Identify which cell holds the provided text, then report its (X, Y) central coordinate. 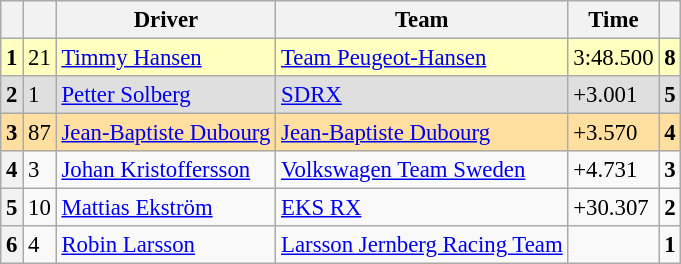
6 (12, 245)
87 (40, 133)
Larsson Jernberg Racing Team (422, 245)
Johan Kristoffersson (166, 170)
21 (40, 58)
Petter Solberg (166, 95)
+30.307 (614, 208)
Team (422, 20)
Timmy Hansen (166, 58)
3:48.500 (614, 58)
Team Peugeot-Hansen (422, 58)
Driver (166, 20)
+3.001 (614, 95)
Time (614, 20)
10 (40, 208)
+3.570 (614, 133)
Volkswagen Team Sweden (422, 170)
8 (670, 58)
EKS RX (422, 208)
SDRX (422, 95)
Mattias Ekström (166, 208)
Robin Larsson (166, 245)
+4.731 (614, 170)
